Scan for the cell matching the given text and deliver its (x, y) coordinate at center. 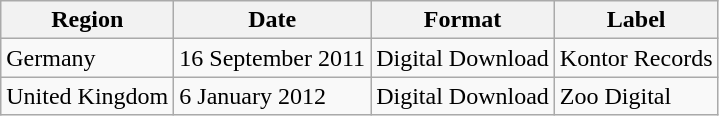
Region (88, 20)
United Kingdom (88, 96)
Germany (88, 58)
6 January 2012 (272, 96)
Format (463, 20)
Zoo Digital (636, 96)
Date (272, 20)
Label (636, 20)
16 September 2011 (272, 58)
Kontor Records (636, 58)
